Pinpoint the cell where the given text exists, returning its (x, y) midpoint coordinate. 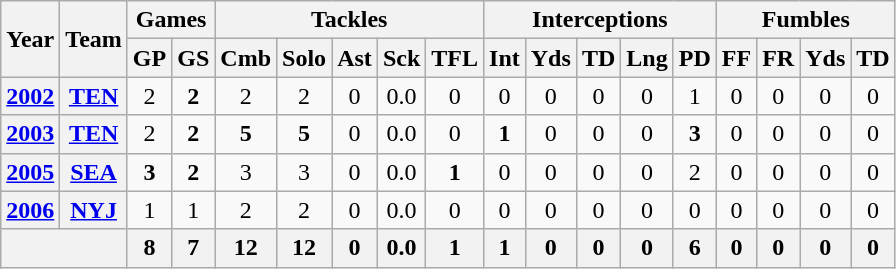
2002 (30, 96)
2006 (30, 210)
2005 (30, 172)
Year (30, 39)
SEA (94, 172)
Tackles (350, 20)
2003 (30, 134)
Fumbles (806, 20)
FR (778, 58)
Lng (647, 58)
Games (170, 20)
PD (694, 58)
NYJ (94, 210)
Solo (304, 58)
8 (149, 248)
Team (94, 39)
Int (505, 58)
Interceptions (600, 20)
6 (694, 248)
Cmb (246, 58)
GP (149, 58)
Sck (401, 58)
7 (194, 248)
TFL (455, 58)
Ast (355, 58)
FF (736, 58)
GS (194, 58)
